Find where the given text appears and provide that cell's center as [X, Y] coordinate. 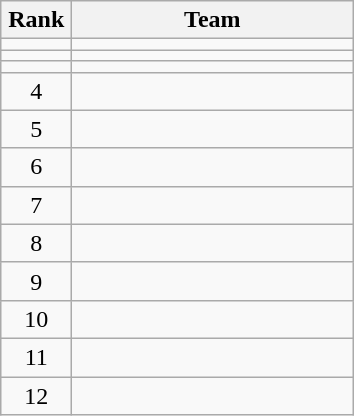
5 [36, 129]
4 [36, 91]
12 [36, 395]
6 [36, 167]
11 [36, 357]
Rank [36, 20]
Team [212, 20]
10 [36, 319]
8 [36, 243]
9 [36, 281]
7 [36, 205]
